Pinpoint the cell where the given text exists, returning its (x, y) midpoint coordinate. 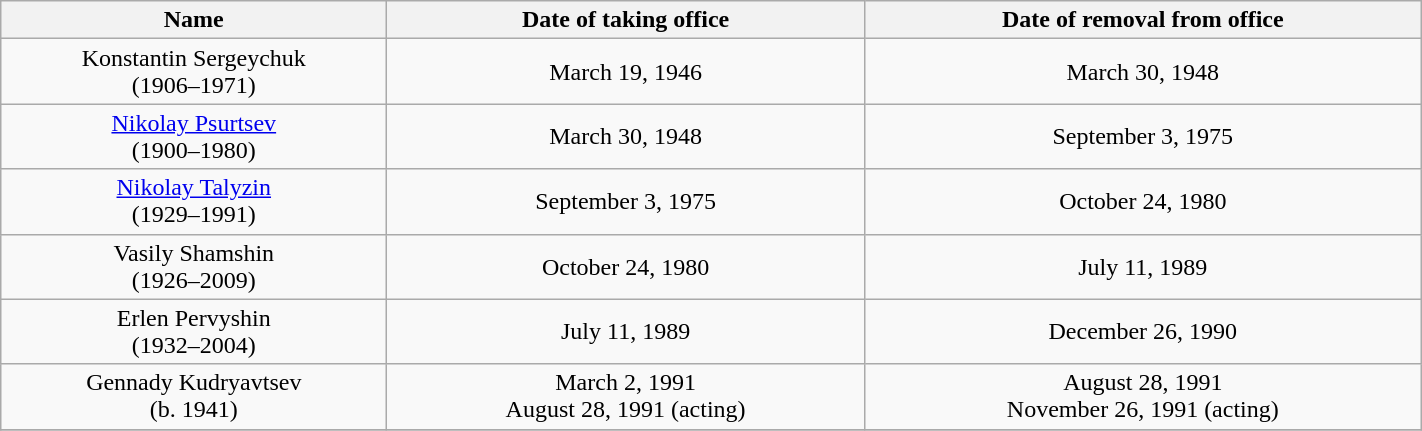
March 2, 1991August 28, 1991 (acting) (626, 396)
Date of removal from office (1142, 20)
Name (194, 20)
Date of taking office (626, 20)
Erlen Pervyshin(1932–2004) (194, 332)
Nikolay Talyzin(1929–1991) (194, 202)
Gennady Kudryavtsev(b. 1941) (194, 396)
December 26, 1990 (1142, 332)
March 19, 1946 (626, 72)
August 28, 1991November 26, 1991 (acting) (1142, 396)
Konstantin Sergeychuk(1906–1971) (194, 72)
Nikolay Psurtsev(1900–1980) (194, 136)
Vasily Shamshin(1926–2009) (194, 266)
